Output the (X, Y) coordinate of the center of the cell containing the given text.  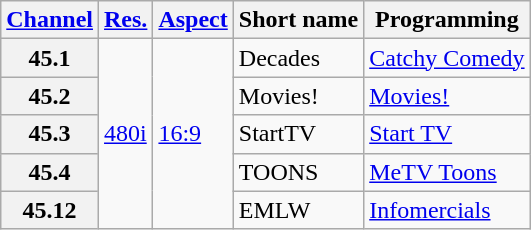
45.4 (50, 172)
45.1 (50, 58)
480i (126, 134)
Decades (298, 58)
45.3 (50, 134)
Res. (126, 20)
TOONS (298, 172)
16:9 (193, 134)
Catchy Comedy (447, 58)
Programming (447, 20)
45.12 (50, 210)
Start TV (447, 134)
Channel (50, 20)
45.2 (50, 96)
Aspect (193, 20)
MeTV Toons (447, 172)
Short name (298, 20)
Infomercials (447, 210)
StartTV (298, 134)
EMLW (298, 210)
